From the cell containing the given text, extract its center point as [X, Y] coordinate. 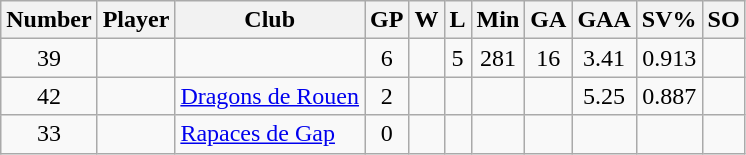
33 [49, 134]
16 [548, 58]
0.913 [669, 58]
Dragons de Rouen [270, 96]
281 [498, 58]
GA [548, 20]
2 [387, 96]
SO [724, 20]
Rapaces de Gap [270, 134]
Number [49, 20]
6 [387, 58]
5 [458, 58]
GP [387, 20]
SV% [669, 20]
Player [136, 20]
0.887 [669, 96]
0 [387, 134]
39 [49, 58]
GAA [604, 20]
5.25 [604, 96]
42 [49, 96]
3.41 [604, 58]
W [426, 20]
Min [498, 20]
L [458, 20]
Club [270, 20]
